Output the [x, y] coordinate of the center of the cell containing the given text.  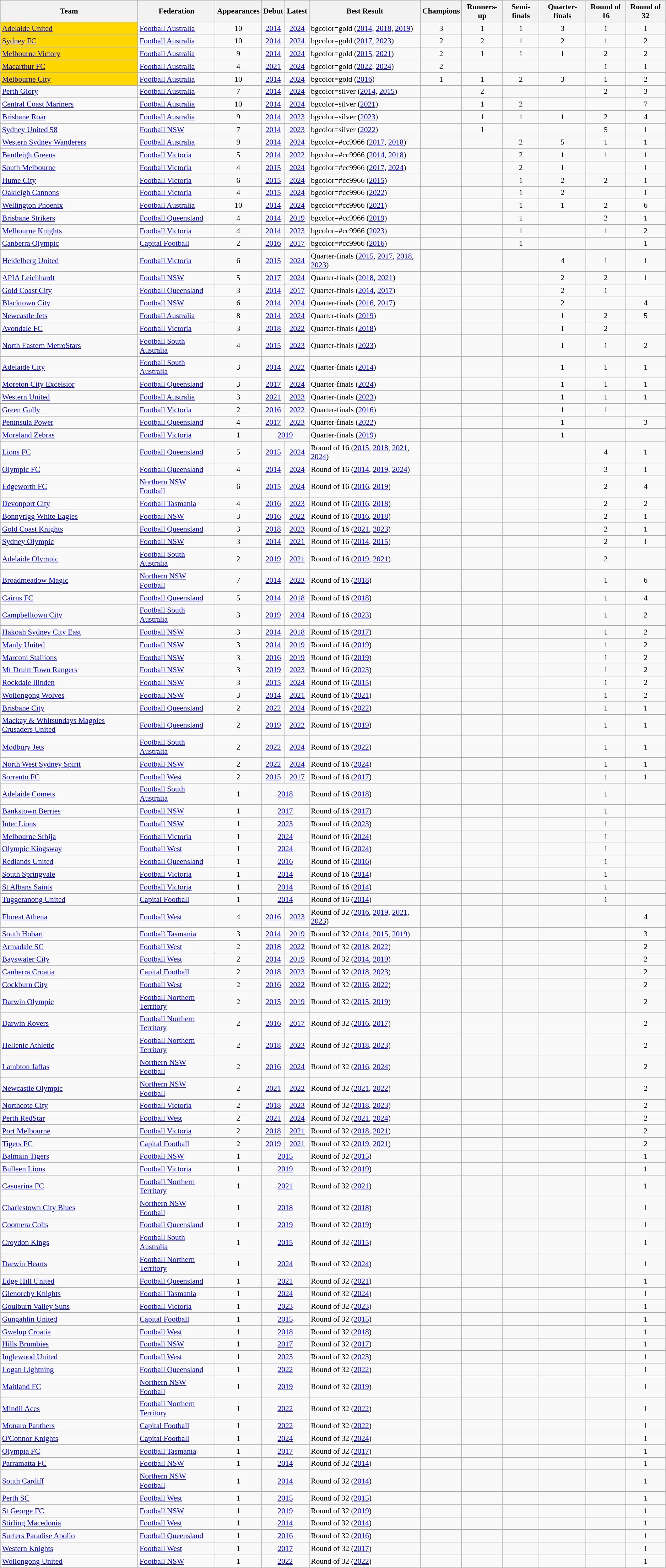
Darwin Rovers [69, 1023]
Quarter-finals (2014, 2017) [365, 290]
Modbury Jets [69, 747]
Quarter-finals (2018, 2021) [365, 278]
Quarter-finals (2015, 2017, 2018, 2023) [365, 261]
Latest [297, 11]
Round of 16 (2014, 2019, 2024) [365, 469]
Stirling Macedonia [69, 1523]
Round of 32 (2016, 2019, 2021, 2023) [365, 917]
Darwin Hearts [69, 1264]
Balmain Tigers [69, 1156]
Round of 16 (2014, 2015) [365, 542]
South Melbourne [69, 168]
Campbelltown City [69, 615]
Gold Coast Knights [69, 529]
Armadale SC [69, 947]
Perth SC [69, 1498]
Round of 16 (2016, 2019) [365, 486]
Hume City [69, 180]
Quarter-finals (2018) [365, 328]
Redlands United [69, 862]
Inter Lions [69, 824]
Round of 32 (2014, 2015, 2019) [365, 934]
Mackay & Whitsundays Magpies Crusaders United [69, 725]
Best Result [365, 11]
bgcolor=#cc9966 (2017, 2018) [365, 142]
bgcolor=gold (2016) [365, 79]
Brisbane Strikers [69, 218]
Coomera Colts [69, 1225]
Western Knights [69, 1549]
Tigers FC [69, 1144]
South Springvale [69, 875]
Olympia FC [69, 1451]
Quarter-finals (2016, 2017) [365, 303]
Charlestown City Blues [69, 1208]
Wollongong Wolves [69, 696]
Wollongong United [69, 1561]
O'Connor Knights [69, 1438]
Heidelberg United [69, 261]
Round of 32 (2015, 2019) [365, 1002]
Runners-up [482, 11]
Quarter-finals [563, 11]
Bonnyrigg White Eagles [69, 517]
Edge Hill United [69, 1281]
Round of 32 (2016, 2024) [365, 1067]
Oakleigh Cannons [69, 193]
Champions [441, 11]
Olympic FC [69, 469]
Round of 32 (2018, 2022) [365, 947]
Inglewood United [69, 1357]
Perth RedStar [69, 1118]
bgcolor=#cc9966 (2014, 2018) [365, 155]
bgcolor=#cc9966 (2017, 2024) [365, 168]
Round of 16 (2015) [365, 683]
Semi-finals [521, 11]
Casuarina FC [69, 1186]
Adelaide Comets [69, 794]
Maitland FC [69, 1387]
Brisbane Roar [69, 117]
8 [238, 316]
Adelaide Olympic [69, 559]
Appearances [238, 11]
Bayswater City [69, 959]
Gungahlin United [69, 1319]
Bentleigh Greens [69, 155]
Round of 16 (2015, 2018, 2021, 2024) [365, 452]
Western Sydney Wanderers [69, 142]
Monaro Panthers [69, 1426]
Bankstown Berries [69, 811]
Round of 16 (2019, 2021) [365, 559]
Round of 16 (2016) [365, 862]
Team [69, 11]
Croydon Kings [69, 1242]
South Cardiff [69, 1481]
Marconi Stallions [69, 658]
Canberra Olympic [69, 244]
Tuggeranong United [69, 900]
bgcolor=#cc9966 (2021) [365, 206]
bgcolor=silver (2014, 2015) [365, 92]
Gwelup Croatia [69, 1332]
Logan Lightning [69, 1370]
Sydney FC [69, 41]
Northcote City [69, 1106]
North West Sydney Spirit [69, 764]
bgcolor=silver (2022) [365, 130]
Round of 16 [606, 11]
Goulburn Valley Suns [69, 1307]
Perth Glory [69, 92]
Wellington Phoenix [69, 206]
bgcolor=#cc9966 (2019) [365, 218]
Lions FC [69, 452]
North Eastern MetroStars [69, 346]
Port Melbourne [69, 1131]
bgcolor=gold (2015, 2021) [365, 54]
Brisbane City [69, 708]
bgcolor=gold (2014, 2018, 2019) [365, 28]
Hellenic Athletic [69, 1045]
Canberra Croatia [69, 972]
Quarter-finals (2024) [365, 385]
Melbourne Victory [69, 54]
Hills Brumbies [69, 1344]
Lambton Jaffas [69, 1067]
Melbourne City [69, 79]
APIA Leichhardt [69, 278]
Round of 32 (2014, 2019) [365, 959]
Peninsula Power [69, 423]
Adelaide City [69, 367]
Round of 32 [645, 11]
Sydney Olympic [69, 542]
Edgeworth FC [69, 486]
Sydney United 58 [69, 130]
Moreland Zebras [69, 435]
Devonport City [69, 504]
Round of 16 (2021, 2023) [365, 529]
Hakoah Sydney City East [69, 632]
Melbourne Knights [69, 231]
Glenorchy Knights [69, 1294]
Macarthur FC [69, 66]
Round of 32 (2016, 2017) [365, 1023]
Olympic Kingsway [69, 849]
Quarter-finals (2014) [365, 367]
Parramatta FC [69, 1464]
Quarter-finals (2022) [365, 423]
bgcolor=#cc9966 (2015) [365, 180]
Western United [69, 397]
Green Gully [69, 410]
St Albans Saints [69, 887]
Moreton City Excelsior [69, 385]
Round of 32 (2016, 2022) [365, 985]
Adelaide United [69, 28]
Newcastle Olympic [69, 1089]
Melbourne Srbija [69, 837]
Round of 32 (2019, 2021) [365, 1144]
Quarter-finals (2016) [365, 410]
Newcastle Jets [69, 316]
bgcolor=silver (2021) [365, 104]
South Hobart [69, 934]
Round of 16 (2021) [365, 696]
Manly United [69, 645]
Round of 32 (2021, 2024) [365, 1118]
Round of 32 (2016) [365, 1536]
Cockburn City [69, 985]
Cairns FC [69, 598]
bgcolor=gold (2017, 2023) [365, 41]
Federation [177, 11]
Avondale FC [69, 328]
Broadmeadow Magic [69, 581]
Round of 32 (2021, 2022) [365, 1089]
bgcolor=gold (2022, 2024) [365, 66]
Blacktown City [69, 303]
bgcolor=#cc9966 (2016) [365, 244]
Debut [274, 11]
Sorrento FC [69, 777]
Bulleen Lions [69, 1169]
Surfers Paradise Apollo [69, 1536]
Mindil Aces [69, 1408]
Mt Druitt Town Rangers [69, 670]
bgcolor=#cc9966 (2023) [365, 231]
bgcolor=silver (2023) [365, 117]
Rockdale Ilinden [69, 683]
Gold Coast City [69, 290]
St George FC [69, 1511]
Darwin Olympic [69, 1002]
Central Coast Mariners [69, 104]
Floreat Athena [69, 917]
Round of 32 (2018, 2021) [365, 1131]
bgcolor=#cc9966 (2022) [365, 193]
